For the text-containing cell, return its midpoint in (x, y) coordinate format. 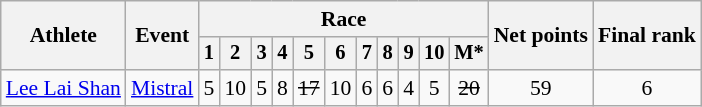
17 (309, 88)
M* (468, 54)
Net points (541, 36)
Race (343, 19)
9 (408, 54)
1 (208, 54)
20 (468, 88)
Event (162, 36)
Final rank (647, 36)
3 (262, 54)
59 (541, 88)
Mistral (162, 88)
2 (235, 54)
7 (366, 54)
Athlete (64, 36)
Lee Lai Shan (64, 88)
